Detect which cell encompasses the target text, then output its [x, y] center coordinate. 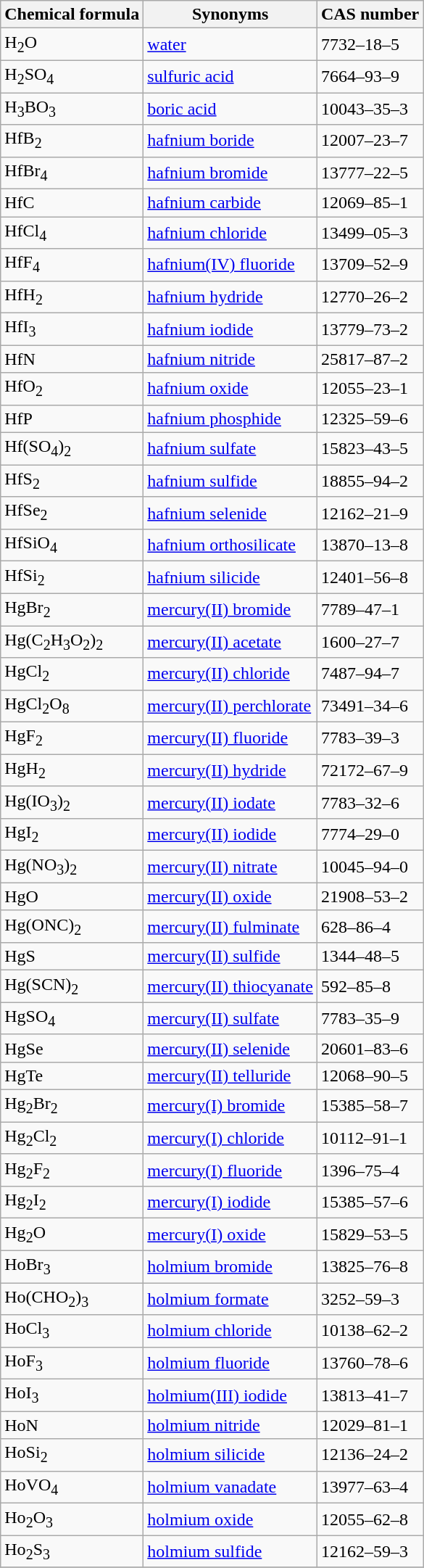
15823–43–5 [370, 448]
mercury(II) iodide [230, 835]
12029–81–1 [370, 1425]
HoCl3 [72, 1331]
13779–73–2 [370, 329]
HgS [72, 957]
HfN [72, 359]
Hf(SO4)2 [72, 448]
holmium oxide [230, 1519]
13760–78–6 [370, 1363]
mercury(II) sulfide [230, 957]
HoI3 [72, 1395]
Hg2I2 [72, 1202]
HoN [72, 1425]
7732–18–5 [370, 44]
Hg(SCN)2 [72, 986]
mercury(II) iodate [230, 802]
mercury(II) nitrate [230, 867]
12069–85–1 [370, 203]
10043–35–3 [370, 109]
HoF3 [72, 1363]
water [230, 44]
12068–90–5 [370, 1076]
mercury(II) thiocyanate [230, 986]
7783–35–9 [370, 1018]
HgH2 [72, 770]
1396–75–4 [370, 1170]
mercury(II) acetate [230, 641]
HfB2 [72, 141]
12770–26–2 [370, 297]
592–85–8 [370, 986]
20601–83–6 [370, 1048]
13870–13–8 [370, 545]
mercury(II) sulfate [230, 1018]
Ho(CHO2)3 [72, 1299]
hafnium orthosilicate [230, 545]
Hg(C2H3O2)2 [72, 641]
HgTe [72, 1076]
12136–24–2 [370, 1455]
1344–48–5 [370, 957]
Hg(NO3)2 [72, 867]
mercury(II) bromide [230, 609]
HfSe2 [72, 513]
hafnium chloride [230, 233]
Hg2F2 [72, 1170]
Chemical formula [72, 15]
holmium nitride [230, 1425]
hafnium sulfide [230, 481]
Hg2O [72, 1234]
1600–27–7 [370, 641]
H2SO4 [72, 76]
hafnium(IV) fluoride [230, 265]
12325–59–6 [370, 418]
HfH2 [72, 297]
mercury(I) fluoride [230, 1170]
hafnium selenide [230, 513]
12055–23–1 [370, 389]
HfSi2 [72, 577]
15829–53–5 [370, 1234]
21908–53–2 [370, 896]
HfP [72, 418]
hafnium boride [230, 141]
hafnium oxide [230, 389]
holmium chloride [230, 1331]
hafnium phosphide [230, 418]
Hg(ONC)2 [72, 926]
12007–23–7 [370, 141]
CAS number [370, 15]
HoBr3 [72, 1266]
13977–63–4 [370, 1487]
HgO [72, 896]
HgBr2 [72, 609]
12401–56–8 [370, 577]
72172–67–9 [370, 770]
mercury(II) oxide [230, 896]
HfI3 [72, 329]
hafnium nitride [230, 359]
7774–29–0 [370, 835]
Hg2Cl2 [72, 1138]
25817–87–2 [370, 359]
12162–21–9 [370, 513]
mercury(II) selenide [230, 1048]
hafnium sulfate [230, 448]
mercury(I) bromide [230, 1106]
13777–22–5 [370, 173]
12055–62–8 [370, 1519]
13709–52–9 [370, 265]
18855–94–2 [370, 481]
holmium bromide [230, 1266]
H3BO3 [72, 109]
628–86–4 [370, 926]
73491–34–6 [370, 706]
13813–41–7 [370, 1395]
HgSe [72, 1048]
H2O [72, 44]
HfS2 [72, 481]
HfC [72, 203]
mercury(II) telluride [230, 1076]
13499–05–3 [370, 233]
Hg2Br2 [72, 1106]
HfO2 [72, 389]
mercury(II) perchlorate [230, 706]
boric acid [230, 109]
hafnium hydride [230, 297]
mercury(II) hydride [230, 770]
10112–91–1 [370, 1138]
15385–58–7 [370, 1106]
HfF4 [72, 265]
10045–94–0 [370, 867]
Hg(IO3)2 [72, 802]
7783–39–3 [370, 738]
mercury(II) fluoride [230, 738]
HoSi2 [72, 1455]
12162–59–3 [370, 1551]
Synonyms [230, 15]
HoVO4 [72, 1487]
mercury(II) fulminate [230, 926]
sulfuric acid [230, 76]
holmium formate [230, 1299]
7783–32–6 [370, 802]
holmium fluoride [230, 1363]
HgF2 [72, 738]
HgSO4 [72, 1018]
hafnium iodide [230, 329]
15385–57–6 [370, 1202]
HgI2 [72, 835]
Ho2S3 [72, 1551]
holmium silicide [230, 1455]
mercury(I) oxide [230, 1234]
hafnium carbide [230, 203]
7487–94–7 [370, 674]
hafnium bromide [230, 173]
HgCl2 [72, 674]
HfCl4 [72, 233]
hafnium silicide [230, 577]
mercury(I) iodide [230, 1202]
Ho2O3 [72, 1519]
7789–47–1 [370, 609]
holmium vanadate [230, 1487]
13825–76–8 [370, 1266]
holmium(III) iodide [230, 1395]
7664–93–9 [370, 76]
10138–62–2 [370, 1331]
mercury(II) chloride [230, 674]
HfSiO4 [72, 545]
HfBr4 [72, 173]
holmium sulfide [230, 1551]
3252–59–3 [370, 1299]
mercury(I) chloride [230, 1138]
HgCl2O8 [72, 706]
